Pinpoint the cell where the given text exists, returning its [x, y] midpoint coordinate. 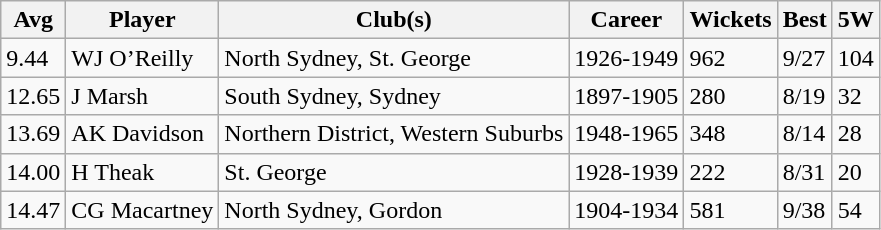
962 [730, 58]
9.44 [34, 58]
348 [730, 134]
14.00 [34, 172]
Wickets [730, 20]
20 [856, 172]
Best [804, 20]
5W [856, 20]
Avg [34, 20]
581 [730, 210]
222 [730, 172]
1926-1949 [626, 58]
AK Davidson [142, 134]
13.69 [34, 134]
J Marsh [142, 96]
Career [626, 20]
9/27 [804, 58]
H Theak [142, 172]
1904-1934 [626, 210]
8/19 [804, 96]
8/31 [804, 172]
North Sydney, Gordon [394, 210]
South Sydney, Sydney [394, 96]
1897-1905 [626, 96]
104 [856, 58]
12.65 [34, 96]
14.47 [34, 210]
32 [856, 96]
Player [142, 20]
WJ O’Reilly [142, 58]
CG Macartney [142, 210]
8/14 [804, 134]
54 [856, 210]
North Sydney, St. George [394, 58]
1928-1939 [626, 172]
28 [856, 134]
St. George [394, 172]
Club(s) [394, 20]
280 [730, 96]
Northern District, Western Suburbs [394, 134]
9/38 [804, 210]
1948-1965 [626, 134]
